From the cell containing the given text, extract its center point as (x, y) coordinate. 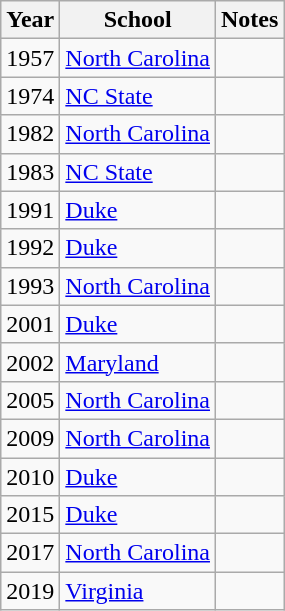
2010 (30, 477)
2015 (30, 515)
1991 (30, 210)
Year (30, 20)
Virginia (138, 591)
2005 (30, 400)
2009 (30, 438)
2017 (30, 553)
1983 (30, 172)
1992 (30, 248)
2001 (30, 324)
1982 (30, 134)
1974 (30, 96)
Notes (250, 20)
Maryland (138, 362)
1993 (30, 286)
1957 (30, 58)
School (138, 20)
2019 (30, 591)
2002 (30, 362)
